Capture the cell that displays the provided text and extract its [X, Y] central coordinate. 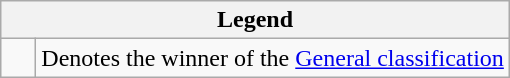
Denotes the winner of the General classification [273, 58]
Legend [256, 20]
